Extract the (X, Y) coordinate from the center of the cell holding the provided text.  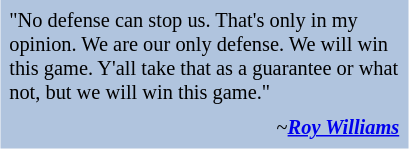
~Roy Williams (204, 128)
